Search for the cell housing the specified text and yield its (x, y) center coordinate. 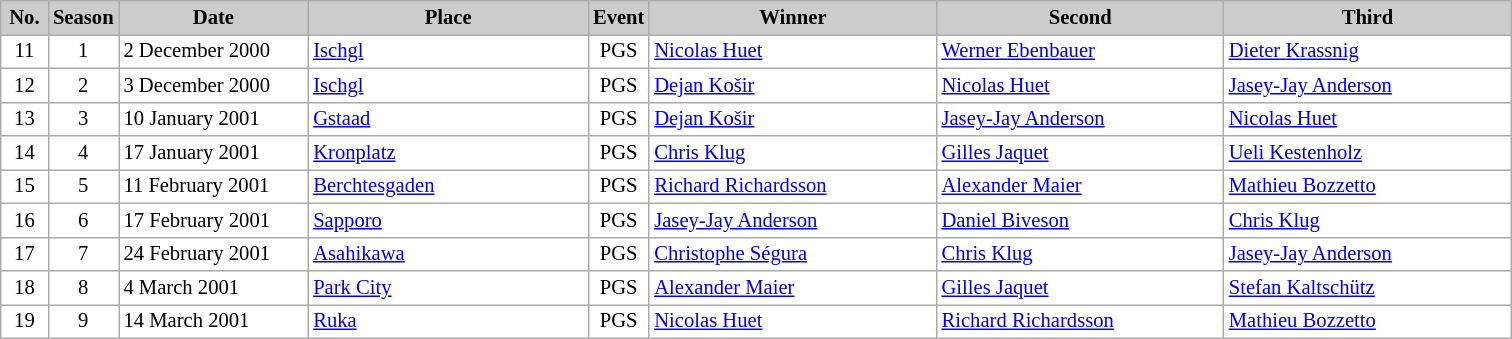
12 (24, 85)
No. (24, 17)
Winner (792, 17)
Berchtesgaden (448, 186)
Park City (448, 287)
Sapporo (448, 220)
8 (83, 287)
Ueli Kestenholz (1368, 153)
Stefan Kaltschütz (1368, 287)
Ruka (448, 321)
3 December 2000 (213, 85)
Dieter Krassnig (1368, 51)
5 (83, 186)
17 January 2001 (213, 153)
Werner Ebenbauer (1080, 51)
Third (1368, 17)
4 (83, 153)
15 (24, 186)
Place (448, 17)
1 (83, 51)
17 February 2001 (213, 220)
Date (213, 17)
Kronplatz (448, 153)
Daniel Biveson (1080, 220)
9 (83, 321)
11 (24, 51)
24 February 2001 (213, 254)
13 (24, 119)
16 (24, 220)
19 (24, 321)
18 (24, 287)
14 (24, 153)
3 (83, 119)
Event (618, 17)
2 (83, 85)
2 December 2000 (213, 51)
17 (24, 254)
Asahikawa (448, 254)
11 February 2001 (213, 186)
Second (1080, 17)
Season (83, 17)
7 (83, 254)
6 (83, 220)
4 March 2001 (213, 287)
14 March 2001 (213, 321)
Christophe Ségura (792, 254)
10 January 2001 (213, 119)
Gstaad (448, 119)
